Provide the [X, Y] coordinate of the cell's center where the given text is located.  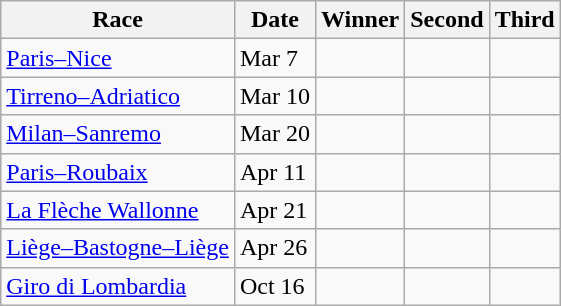
La Flèche Wallonne [118, 210]
Paris–Roubaix [118, 172]
Date [274, 20]
Liège–Bastogne–Liège [118, 248]
Apr 21 [274, 210]
Apr 26 [274, 248]
Winner [360, 20]
Oct 16 [274, 286]
Second [447, 20]
Third [524, 20]
Paris–Nice [118, 58]
Giro di Lombardia [118, 286]
Mar 10 [274, 96]
Mar 7 [274, 58]
Apr 11 [274, 172]
Milan–Sanremo [118, 134]
Tirreno–Adriatico [118, 96]
Mar 20 [274, 134]
Race [118, 20]
